Scan for the cell matching the given text and deliver its (X, Y) coordinate at center. 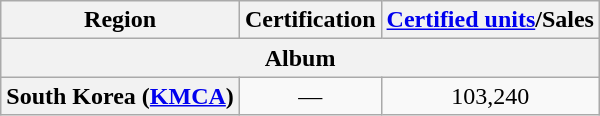
South Korea (KMCA) (120, 96)
— (310, 96)
Region (120, 20)
Certification (310, 20)
Certified units/Sales (490, 20)
103,240 (490, 96)
Album (300, 58)
